Find where the given text appears and provide that cell's center as (x, y) coordinate. 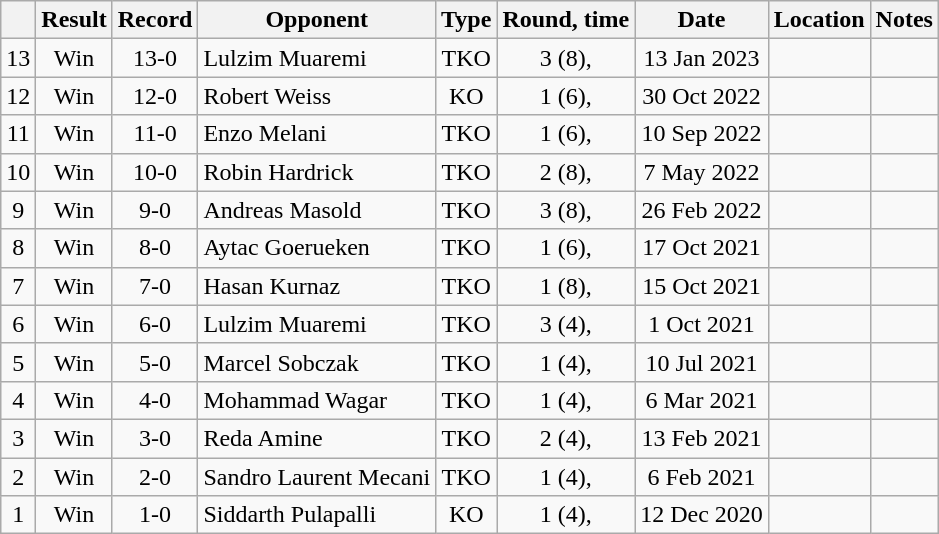
13 (18, 58)
9 (18, 210)
10 (18, 172)
6 Feb 2021 (702, 477)
10-0 (155, 172)
4-0 (155, 400)
2 (4), (566, 438)
6 Mar 2021 (702, 400)
Marcel Sobczak (317, 362)
2 (18, 477)
1 (8), (566, 286)
8 (18, 248)
6 (18, 324)
1-0 (155, 515)
11-0 (155, 134)
6-0 (155, 324)
Location (819, 20)
26 Feb 2022 (702, 210)
3 (18, 438)
8-0 (155, 248)
Result (74, 20)
13 Jan 2023 (702, 58)
12-0 (155, 96)
13 Feb 2021 (702, 438)
Hasan Kurnaz (317, 286)
2 (8), (566, 172)
12 Dec 2020 (702, 515)
Date (702, 20)
Robin Hardrick (317, 172)
1 Oct 2021 (702, 324)
10 Sep 2022 (702, 134)
12 (18, 96)
5 (18, 362)
Mohammad Wagar (317, 400)
Round, time (566, 20)
7-0 (155, 286)
Sandro Laurent Mecani (317, 477)
Andreas Masold (317, 210)
Notes (904, 20)
Enzo Melani (317, 134)
1 (18, 515)
15 Oct 2021 (702, 286)
Aytac Goerueken (317, 248)
Siddarth Pulapalli (317, 515)
Robert Weiss (317, 96)
4 (18, 400)
3-0 (155, 438)
7 (18, 286)
7 May 2022 (702, 172)
9-0 (155, 210)
13-0 (155, 58)
Opponent (317, 20)
3 (4), (566, 324)
17 Oct 2021 (702, 248)
Reda Amine (317, 438)
5-0 (155, 362)
11 (18, 134)
30 Oct 2022 (702, 96)
Record (155, 20)
2-0 (155, 477)
10 Jul 2021 (702, 362)
Type (466, 20)
